Search for the cell housing the specified text and yield its [X, Y] center coordinate. 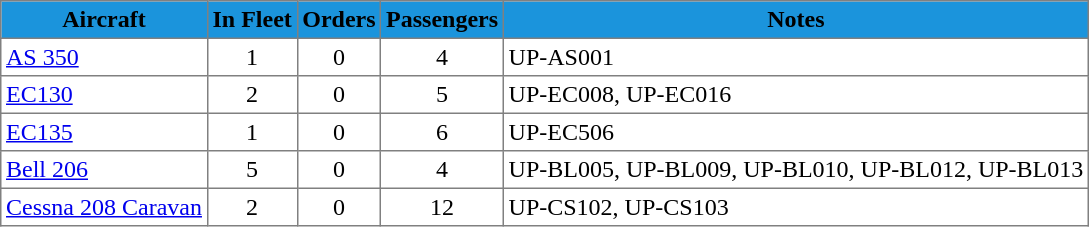
UP-BL005, UP-BL009, UP-BL010, UP-BL012, UP-BL013 [796, 170]
6 [442, 132]
UP-CS102, UP-CS103 [796, 207]
Notes [796, 20]
12 [442, 207]
EC135 [104, 132]
Passengers [442, 20]
In Fleet [252, 20]
EC130 [104, 95]
UP-AS001 [796, 57]
Bell 206 [104, 170]
UP-EC506 [796, 132]
UP-EC008, UP-EC016 [796, 95]
Aircraft [104, 20]
Orders [339, 20]
Cessna 208 Caravan [104, 207]
AS 350 [104, 57]
